Find where the given text appears and provide that cell's center as (x, y) coordinate. 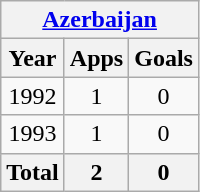
2 (96, 172)
Azerbaijan (100, 20)
Year (33, 58)
Goals (164, 58)
1993 (33, 134)
1992 (33, 96)
Total (33, 172)
Apps (96, 58)
